Locate the cell with the specified text and output its (x, y) center coordinate. 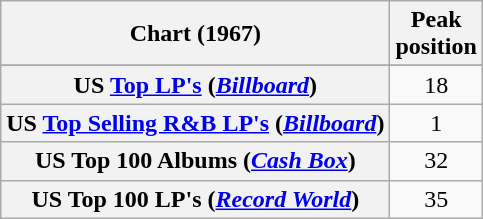
35 (436, 199)
US Top LP's (Billboard) (196, 85)
1 (436, 123)
32 (436, 161)
Chart (1967) (196, 34)
18 (436, 85)
US Top Selling R&B LP's (Billboard) (196, 123)
US Top 100 Albums (Cash Box) (196, 161)
Peakposition (436, 34)
US Top 100 LP's (Record World) (196, 199)
